Search for the cell housing the specified text and yield its (X, Y) center coordinate. 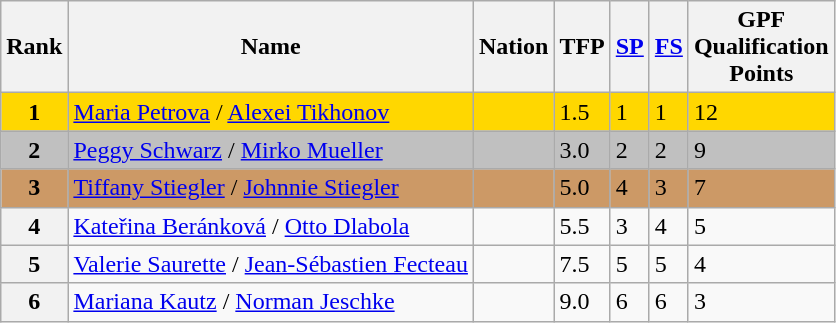
12 (761, 112)
SP (630, 47)
Name (271, 47)
1.5 (582, 112)
Valerie Saurette / Jean-Sébastien Fecteau (271, 264)
Kateřina Beránková / Otto Dlabola (271, 226)
FS (668, 47)
Tiffany Stiegler / Johnnie Stiegler (271, 188)
5.0 (582, 188)
5.5 (582, 226)
3.0 (582, 150)
9 (761, 150)
9.0 (582, 302)
Mariana Kautz / Norman Jeschke (271, 302)
Peggy Schwarz / Mirko Mueller (271, 150)
Nation (513, 47)
GPFQualificationPoints (761, 47)
TFP (582, 47)
7.5 (582, 264)
7 (761, 188)
Maria Petrova / Alexei Tikhonov (271, 112)
Rank (34, 47)
